Identify which cell holds the provided text, then report its [X, Y] central coordinate. 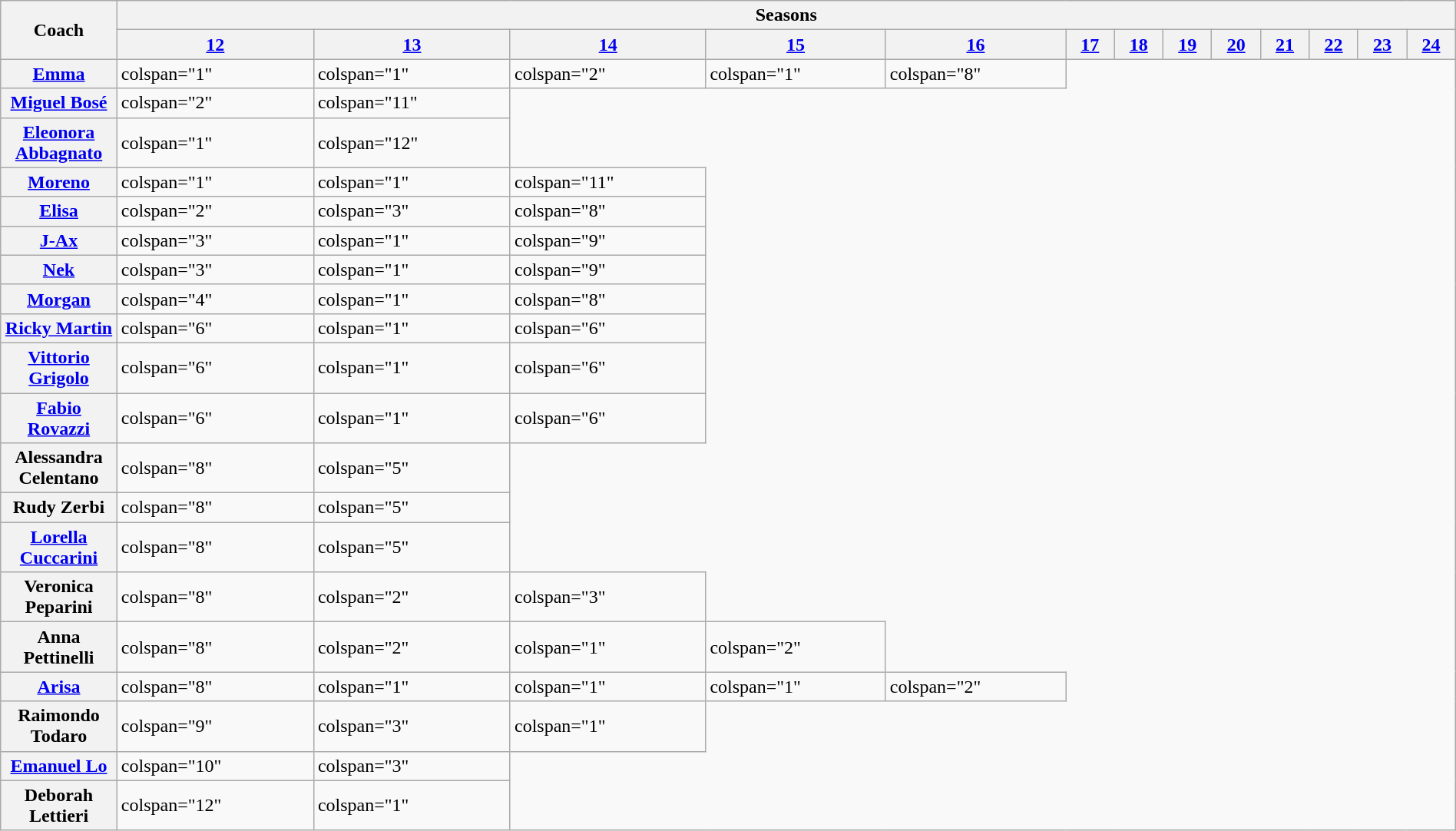
18 [1138, 45]
20 [1236, 45]
Arisa [59, 687]
23 [1382, 45]
Alessandra Celentano [59, 468]
19 [1187, 45]
Lorella Cuccarini [59, 547]
Raimondo Todaro [59, 727]
Rudy Zerbi [59, 508]
J-Ax [59, 240]
Veronica Peparini [59, 598]
17 [1090, 45]
Elisa [59, 211]
24 [1431, 45]
12 [215, 45]
Moreno [59, 182]
Ricky Martin [59, 328]
Coach [59, 30]
Deborah Lettieri [59, 805]
16 [975, 45]
Fabio Rovazzi [59, 418]
14 [607, 45]
colspan="10" [215, 766]
Anna Pettinelli [59, 647]
22 [1333, 45]
Emanuel Lo [59, 766]
13 [412, 45]
Miguel Bosé [59, 103]
Vittorio Grigolo [59, 367]
Emma [59, 74]
15 [796, 45]
Nek [59, 270]
Eleonora Abbagnato [59, 143]
Morgan [59, 299]
Seasons [786, 15]
colspan="4" [215, 299]
21 [1284, 45]
